Return the (X, Y) coordinate for the center point of the cell that contains the specified text.  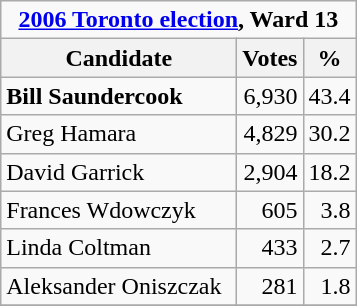
43.4 (330, 96)
Greg Hamara (119, 134)
Bill Saundercook (119, 96)
433 (270, 248)
2006 Toronto election, Ward 13 (178, 20)
David Garrick (119, 172)
3.8 (330, 210)
30.2 (330, 134)
Aleksander Oniszczak (119, 286)
% (330, 58)
Votes (270, 58)
605 (270, 210)
Linda Coltman (119, 248)
18.2 (330, 172)
281 (270, 286)
Frances Wdowczyk (119, 210)
2.7 (330, 248)
4,829 (270, 134)
2,904 (270, 172)
1.8 (330, 286)
Candidate (119, 58)
6,930 (270, 96)
